Return [x, y] of the center of cell containing provided text 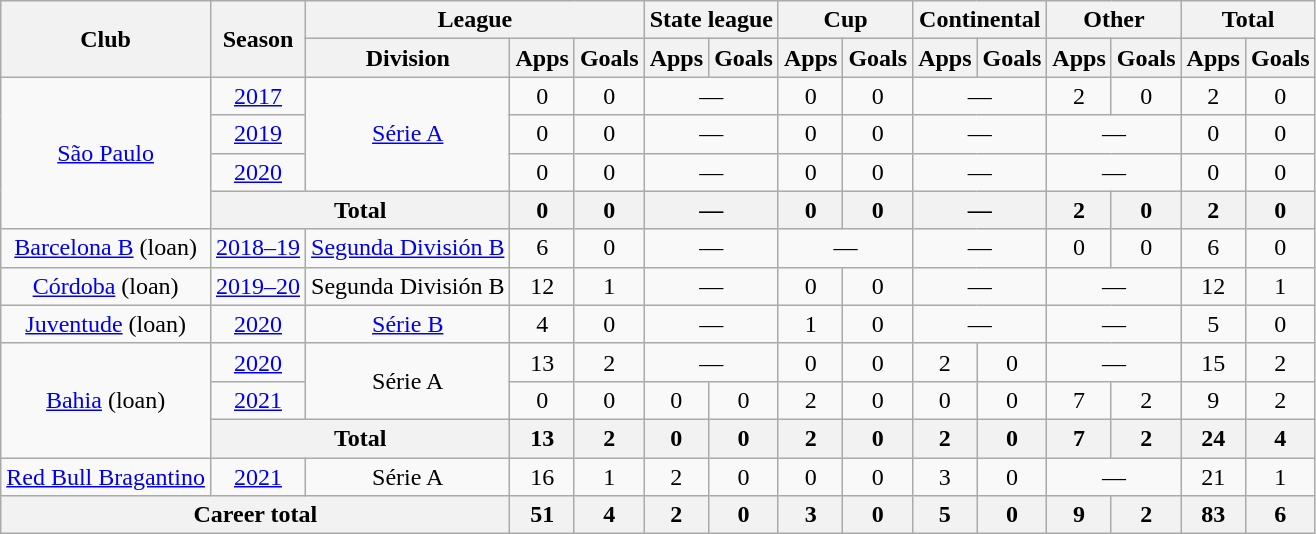
21 [1213, 477]
24 [1213, 438]
Division [408, 58]
Red Bull Bragantino [106, 477]
2018–19 [258, 248]
2017 [258, 96]
2019 [258, 134]
Other [1114, 20]
Club [106, 39]
2019–20 [258, 286]
Barcelona B (loan) [106, 248]
Bahia (loan) [106, 400]
State league [711, 20]
Continental [980, 20]
Série B [408, 324]
Cup [845, 20]
Córdoba (loan) [106, 286]
League [476, 20]
83 [1213, 515]
Career total [256, 515]
Season [258, 39]
16 [542, 477]
Juventude (loan) [106, 324]
15 [1213, 362]
São Paulo [106, 153]
51 [542, 515]
